Scan for the cell matching the given text and deliver its [x, y] coordinate at center. 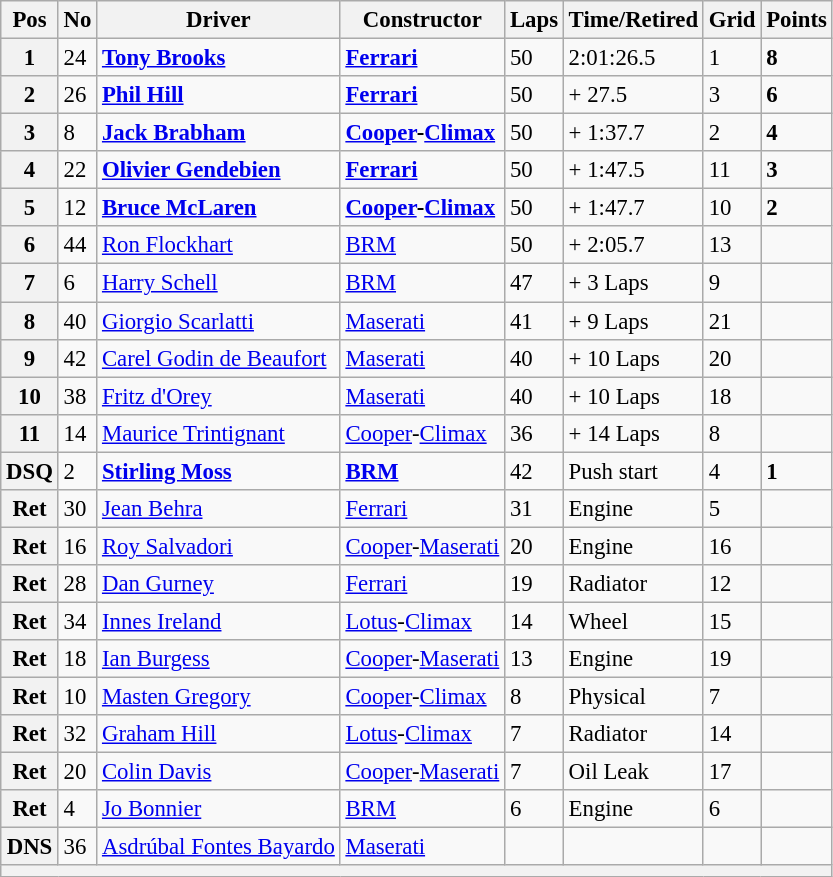
15 [732, 621]
26 [77, 95]
Dan Gurney [218, 584]
28 [77, 584]
24 [77, 58]
Asdrúbal Fontes Bayardo [218, 847]
21 [732, 321]
Grid [732, 20]
Roy Salvadori [218, 546]
Jo Bonnier [218, 809]
DNS [30, 847]
34 [77, 621]
Innes Ireland [218, 621]
Wheel [633, 621]
Bruce McLaren [218, 208]
Tony Brooks [218, 58]
Graham Hill [218, 734]
No [77, 20]
Time/Retired [633, 20]
Oil Leak [633, 772]
+ 9 Laps [633, 321]
Maurice Trintignant [218, 433]
Stirling Moss [218, 471]
Ron Flockhart [218, 245]
+ 27.5 [633, 95]
30 [77, 509]
Giorgio Scarlatti [218, 321]
Pos [30, 20]
Jack Brabham [218, 133]
+ 3 Laps [633, 283]
38 [77, 396]
Phil Hill [218, 95]
+ 1:47.5 [633, 170]
Physical [633, 697]
Points [796, 20]
Fritz d'Orey [218, 396]
Colin Davis [218, 772]
DSQ [30, 471]
41 [534, 321]
+ 1:37.7 [633, 133]
32 [77, 734]
Carel Godin de Beaufort [218, 358]
Harry Schell [218, 283]
Ian Burgess [218, 659]
+ 2:05.7 [633, 245]
Driver [218, 20]
44 [77, 245]
Laps [534, 20]
Jean Behra [218, 509]
17 [732, 772]
+ 14 Laps [633, 433]
2:01:26.5 [633, 58]
Olivier Gendebien [218, 170]
Constructor [422, 20]
+ 1:47.7 [633, 208]
47 [534, 283]
Push start [633, 471]
31 [534, 509]
Masten Gregory [218, 697]
22 [77, 170]
